Capture the cell that displays the provided text and extract its (X, Y) central coordinate. 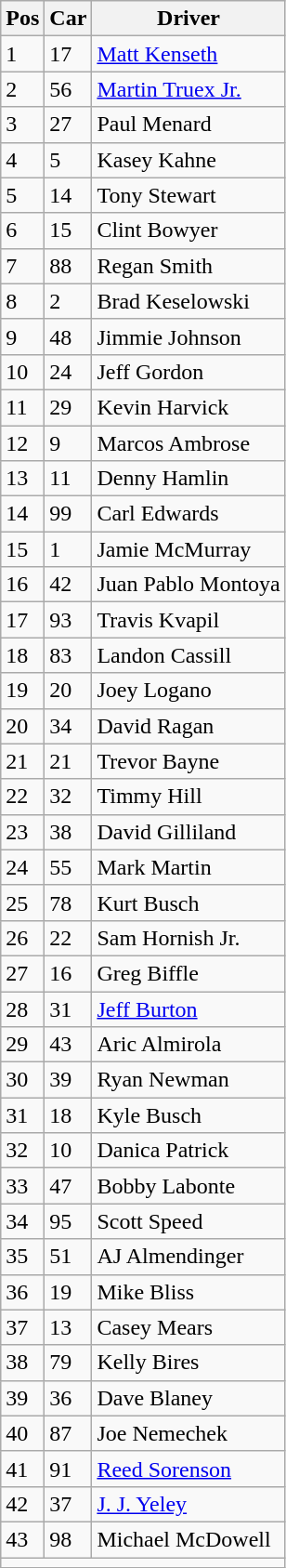
Jeff Gordon (188, 372)
7 (22, 266)
91 (69, 1469)
Jeff Burton (188, 1008)
Dave Blaney (188, 1398)
Juan Pablo Montoya (188, 585)
Reed Sorenson (188, 1469)
95 (69, 1221)
48 (69, 336)
Joe Nemechek (188, 1433)
99 (69, 514)
Car (69, 19)
Tony Stewart (188, 195)
3 (22, 125)
Greg Biffle (188, 973)
Carl Edwards (188, 514)
56 (69, 89)
Kurt Busch (188, 903)
Pos (22, 19)
Kyle Busch (188, 1115)
Michael McDowell (188, 1539)
Mark Martin (188, 867)
93 (69, 620)
Kasey Kahne (188, 160)
Ryan Newman (188, 1080)
79 (69, 1363)
6 (22, 231)
88 (69, 266)
41 (22, 1469)
23 (22, 832)
Scott Speed (188, 1221)
83 (69, 655)
87 (69, 1433)
51 (69, 1257)
35 (22, 1257)
Sam Hornish Jr. (188, 938)
Denny Hamlin (188, 479)
Matt Kenseth (188, 54)
Kevin Harvick (188, 407)
Jimmie Johnson (188, 336)
Regan Smith (188, 266)
12 (22, 443)
Marcos Ambrose (188, 443)
25 (22, 903)
Landon Cassill (188, 655)
Brad Keselowski (188, 301)
Timmy Hill (188, 797)
David Gilliland (188, 832)
J. J. Yeley (188, 1504)
28 (22, 1008)
Travis Kvapil (188, 620)
Aric Almirola (188, 1045)
30 (22, 1080)
AJ Almendinger (188, 1257)
Clint Bowyer (188, 231)
40 (22, 1433)
55 (69, 867)
Trevor Bayne (188, 761)
8 (22, 301)
Bobby Labonte (188, 1186)
Paul Menard (188, 125)
David Ragan (188, 726)
78 (69, 903)
Driver (188, 19)
Jamie McMurray (188, 549)
Kelly Bires (188, 1363)
33 (22, 1186)
47 (69, 1186)
Casey Mears (188, 1327)
Martin Truex Jr. (188, 89)
Danica Patrick (188, 1151)
Joey Logano (188, 691)
4 (22, 160)
98 (69, 1539)
26 (22, 938)
Mike Bliss (188, 1292)
